Search for the cell housing the specified text and yield its (X, Y) center coordinate. 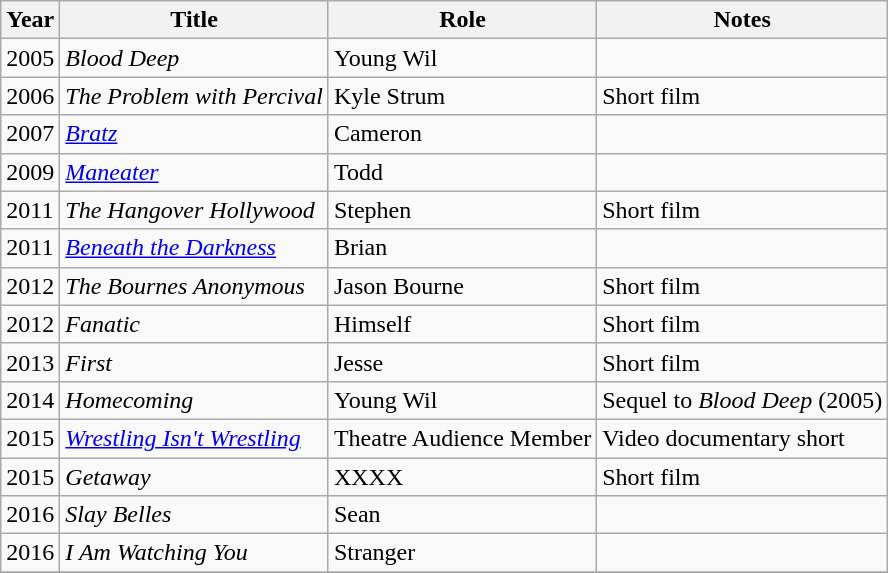
Sean (462, 515)
First (194, 362)
Bratz (194, 134)
I Am Watching You (194, 553)
Homecoming (194, 400)
Blood Deep (194, 58)
Jason Bourne (462, 286)
2013 (30, 362)
Kyle Strum (462, 96)
Jesse (462, 362)
Maneater (194, 172)
Stranger (462, 553)
Title (194, 20)
Brian (462, 248)
Role (462, 20)
Notes (742, 20)
Sequel to Blood Deep (2005) (742, 400)
Theatre Audience Member (462, 438)
2014 (30, 400)
The Hangover Hollywood (194, 210)
Video documentary short (742, 438)
Wrestling Isn't Wrestling (194, 438)
Himself (462, 324)
2009 (30, 172)
Slay Belles (194, 515)
Todd (462, 172)
Fanatic (194, 324)
Getaway (194, 477)
Beneath the Darkness (194, 248)
The Bournes Anonymous (194, 286)
Cameron (462, 134)
XXXX (462, 477)
2006 (30, 96)
Year (30, 20)
2005 (30, 58)
The Problem with Percival (194, 96)
2007 (30, 134)
Stephen (462, 210)
